Identify which cell holds the provided text, then report its (X, Y) central coordinate. 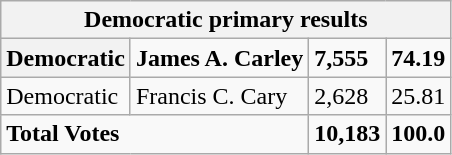
Total Votes (155, 134)
Francis C. Cary (219, 96)
Democratic primary results (226, 20)
100.0 (418, 134)
7,555 (348, 58)
10,183 (348, 134)
2,628 (348, 96)
25.81 (418, 96)
James A. Carley (219, 58)
74.19 (418, 58)
